Provide the [x, y] coordinate of the cell's center where the given text is located.  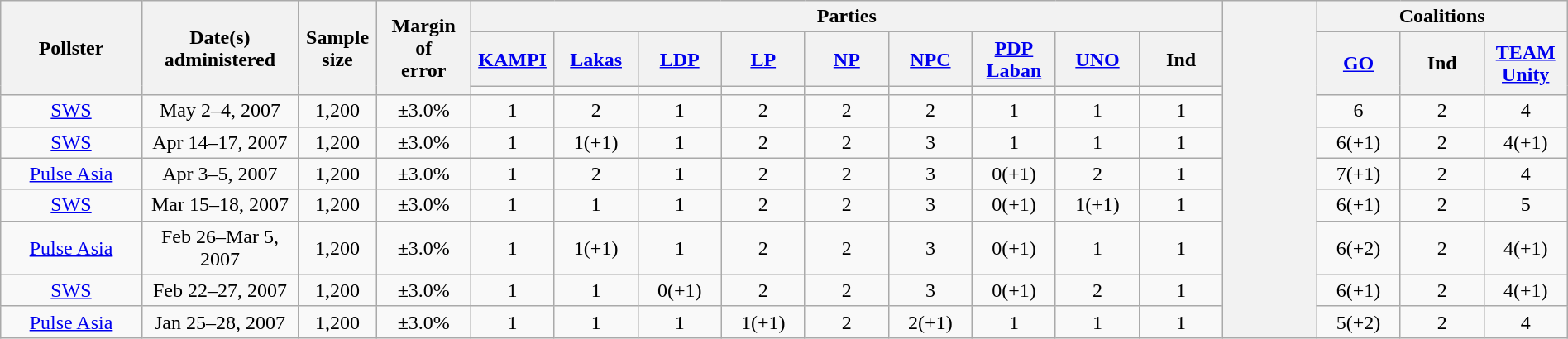
TEAM Unity [1525, 64]
6 [1358, 111]
Apr 3–5, 2007 [220, 174]
Margin oferror [423, 48]
Lakas [595, 60]
KAMPI [513, 60]
Apr 14–17, 2007 [220, 142]
NP [847, 60]
Feb 26–Mar 5, 2007 [220, 248]
Mar 15–18, 2007 [220, 205]
Parties [847, 17]
GO [1358, 64]
Date(s) administered [220, 48]
Samplesize [337, 48]
5 [1525, 205]
Feb 22–27, 2007 [220, 290]
Jan 25–28, 2007 [220, 322]
Pollster [71, 48]
2(+1) [930, 322]
7(+1) [1358, 174]
LP [762, 60]
5(+2) [1358, 322]
NPC [930, 60]
May 2–4, 2007 [220, 111]
6(+2) [1358, 248]
PDPLaban [1014, 60]
UNO [1097, 60]
Coalitions [1442, 17]
LDP [680, 60]
